Output the (x, y) coordinate of the center of the cell containing the given text.  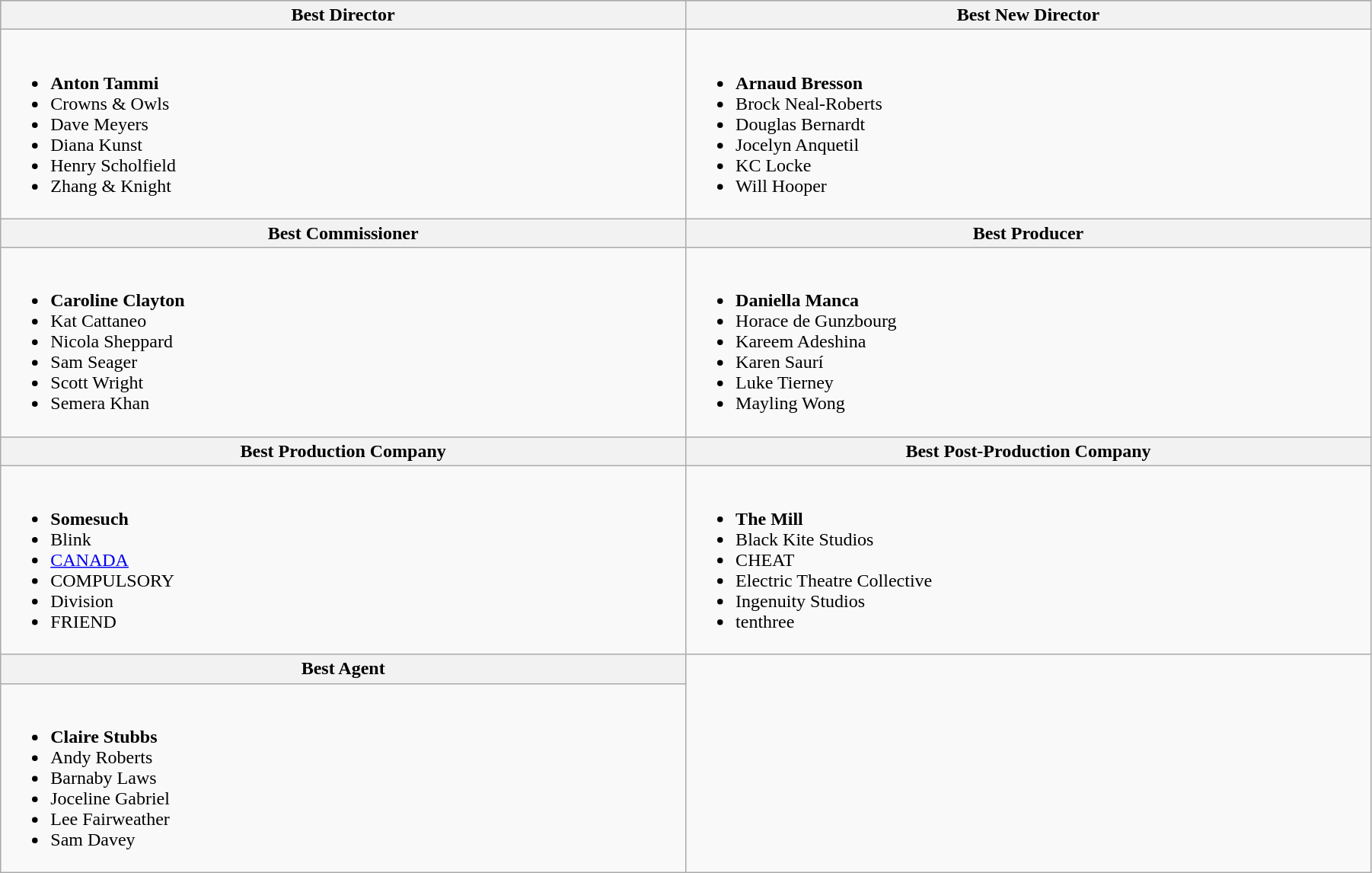
SomesuchBlinkCANADACOMPULSORYDivisionFRIEND (343, 560)
Anton TammiCrowns & OwlsDave MeyersDiana KunstHenry ScholfieldZhang & Knight (343, 124)
Best Director (343, 15)
Daniella MancaHorace de GunzbourgKareem AdeshinaKaren SauríLuke TierneyMayling Wong (1029, 342)
Best New Director (1029, 15)
Caroline ClaytonKat CattaneoNicola SheppardSam SeagerScott WrightSemera Khan (343, 342)
Best Production Company (343, 451)
Best Post-Production Company (1029, 451)
Arnaud BressonBrock Neal-RobertsDouglas BernardtJocelyn AnquetilKC LockeWill Hooper (1029, 124)
The MillBlack Kite StudiosCHEATElectric Theatre CollectiveIngenuity Studiostenthree (1029, 560)
Claire StubbsAndy RobertsBarnaby LawsJoceline GabrielLee FairweatherSam Davey (343, 778)
Best Commissioner (343, 233)
Best Producer (1029, 233)
Best Agent (343, 669)
